Output the [X, Y] coordinate of the center of the cell containing the given text.  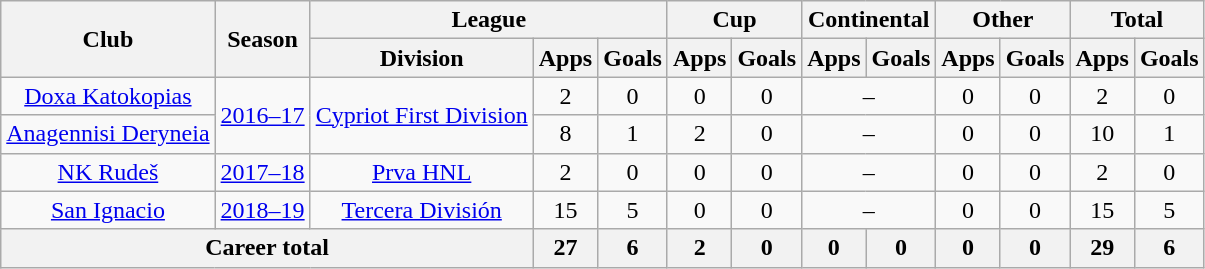
2016–17 [262, 115]
2018–19 [262, 210]
Doxa Katokopias [108, 96]
Anagennisi Deryneia [108, 134]
Cup [734, 20]
10 [1102, 134]
NK Rudeš [108, 172]
Continental [869, 20]
Total [1137, 20]
Tercera División [422, 210]
8 [565, 134]
2017–18 [262, 172]
27 [565, 248]
29 [1102, 248]
Prva HNL [422, 172]
San Ignacio [108, 210]
League [488, 20]
Division [422, 58]
Other [1003, 20]
Cypriot First Division [422, 115]
Career total [267, 248]
Season [262, 39]
Club [108, 39]
